Return the (x, y) coordinate for the center point of the cell that contains the specified text.  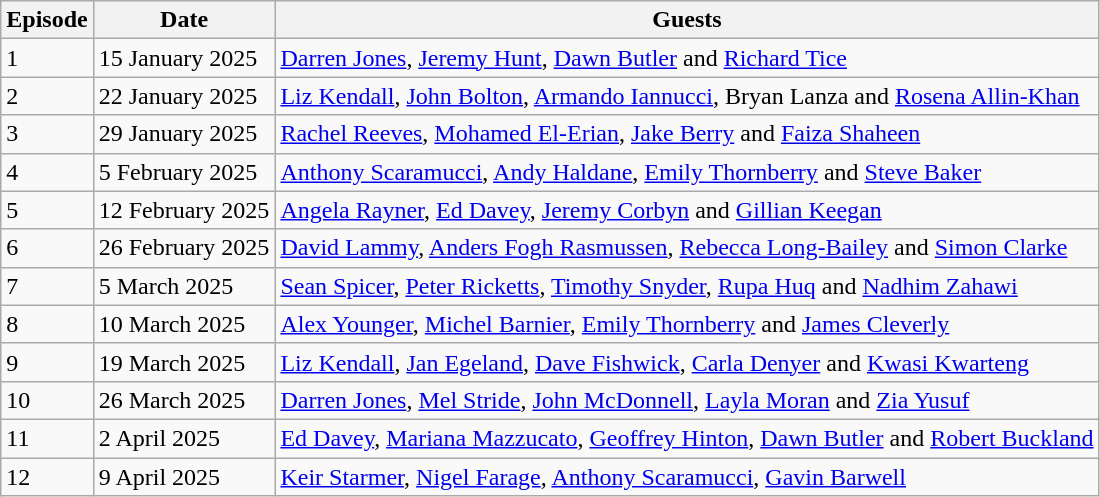
4 (47, 172)
11 (47, 438)
5 March 2025 (184, 286)
9 April 2025 (184, 477)
Date (184, 20)
David Lammy, Anders Fogh Rasmussen, Rebecca Long-Bailey and Simon Clarke (687, 248)
5 February 2025 (184, 172)
Liz Kendall, Jan Egeland, Dave Fishwick, Carla Denyer and Kwasi Kwarteng (687, 362)
2 (47, 96)
1 (47, 58)
Liz Kendall, John Bolton, Armando Iannucci, Bryan Lanza and Rosena Allin-Khan (687, 96)
Anthony Scaramucci, Andy Haldane, Emily Thornberry and Steve Baker (687, 172)
3 (47, 134)
9 (47, 362)
19 March 2025 (184, 362)
2 April 2025 (184, 438)
Alex Younger, Michel Barnier, Emily Thornberry and James Cleverly (687, 324)
Darren Jones, Jeremy Hunt, Dawn Butler and Richard Tice (687, 58)
Episode (47, 20)
Angela Rayner, Ed Davey, Jeremy Corbyn and Gillian Keegan (687, 210)
Ed Davey, Mariana Mazzucato, Geoffrey Hinton, Dawn Butler and Robert Buckland (687, 438)
5 (47, 210)
29 January 2025 (184, 134)
26 February 2025 (184, 248)
Guests (687, 20)
Darren Jones, Mel Stride, John McDonnell, Layla Moran and Zia Yusuf (687, 400)
10 (47, 400)
22 January 2025 (184, 96)
8 (47, 324)
Keir Starmer, Nigel Farage, Anthony Scaramucci, Gavin Barwell (687, 477)
Rachel Reeves, Mohamed El-Erian, Jake Berry and Faiza Shaheen (687, 134)
12 February 2025 (184, 210)
15 January 2025 (184, 58)
6 (47, 248)
7 (47, 286)
26 March 2025 (184, 400)
Sean Spicer, Peter Ricketts, Timothy Snyder, Rupa Huq and Nadhim Zahawi (687, 286)
10 March 2025 (184, 324)
12 (47, 477)
